Pinpoint the cell where the given text exists, returning its (X, Y) midpoint coordinate. 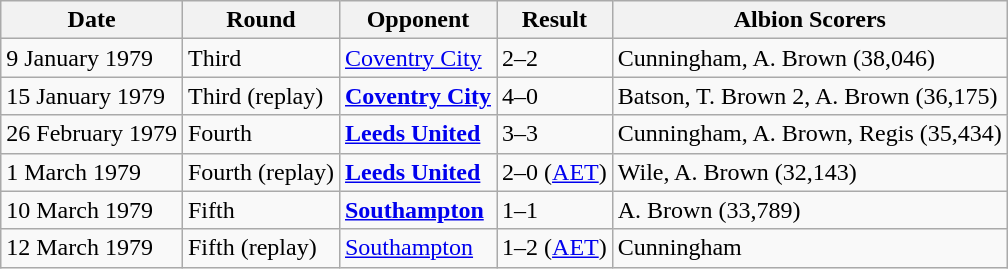
15 January 1979 (92, 96)
Fifth (260, 210)
1–2 (AET) (555, 248)
Fourth (replay) (260, 172)
A. Brown (33,789) (810, 210)
2–2 (555, 58)
1–1 (555, 210)
12 March 1979 (92, 248)
Fifth (replay) (260, 248)
Wile, A. Brown (32,143) (810, 172)
Round (260, 20)
1 March 1979 (92, 172)
Fourth (260, 134)
4–0 (555, 96)
Cunningham, A. Brown (38,046) (810, 58)
Batson, T. Brown 2, A. Brown (36,175) (810, 96)
26 February 1979 (92, 134)
Date (92, 20)
Third (260, 58)
Opponent (418, 20)
Result (555, 20)
9 January 1979 (92, 58)
2–0 (AET) (555, 172)
Albion Scorers (810, 20)
Cunningham (810, 248)
Cunningham, A. Brown, Regis (35,434) (810, 134)
3–3 (555, 134)
Third (replay) (260, 96)
10 March 1979 (92, 210)
